Scan for the cell matching the given text and deliver its (X, Y) coordinate at center. 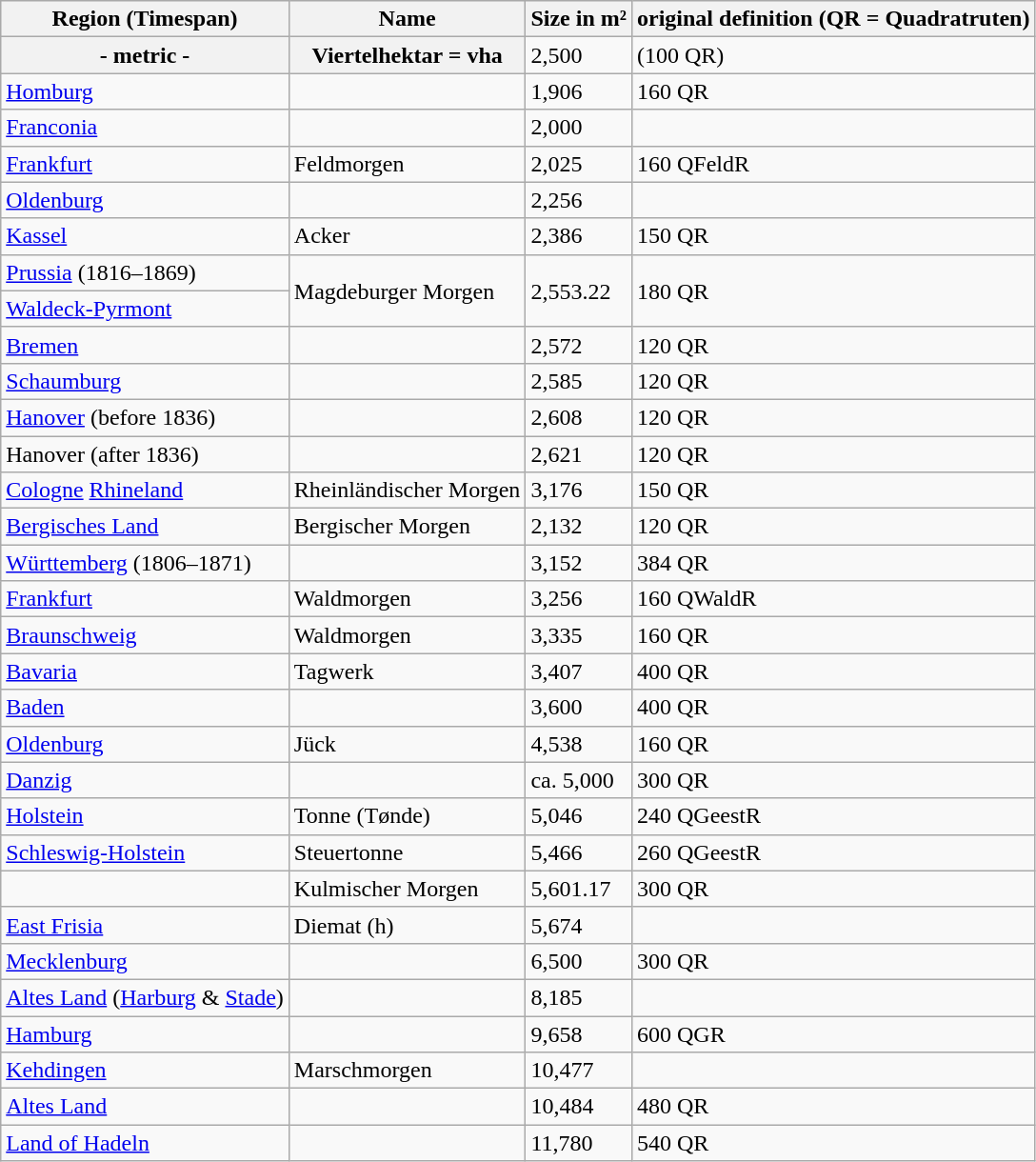
Steuertonne (408, 852)
3,176 (579, 491)
East Frisia (145, 925)
original definition (QR = Quadratruten) (832, 19)
Name (408, 19)
Prussia (1816–1869) (145, 272)
Region (Timespan) (145, 19)
Bremen (145, 345)
2,553.22 (579, 290)
Tagwerk (408, 671)
Kassel (145, 236)
Hamburg (145, 1033)
8,185 (579, 997)
3,407 (579, 671)
Feldmorgen (408, 164)
3,152 (579, 563)
Hanover (after 1836) (145, 454)
Hanover (before 1836) (145, 417)
10,484 (579, 1107)
240 QGeestR (832, 816)
Viertelhektar = vha (408, 55)
384 QR (832, 563)
2,500 (579, 55)
5,046 (579, 816)
480 QR (832, 1107)
2,000 (579, 128)
Altes Land (145, 1107)
Schleswig-Holstein (145, 852)
Bavaria (145, 671)
Cologne Rhineland (145, 491)
180 QR (832, 290)
Schaumburg (145, 381)
2,608 (579, 417)
4,538 (579, 744)
160 QWaldR (832, 599)
Acker (408, 236)
Bergisches Land (145, 527)
Rheinländischer Morgen (408, 491)
Land of Hadeln (145, 1143)
3,335 (579, 635)
1,906 (579, 91)
2,256 (579, 200)
Marschmorgen (408, 1071)
(100 QR) (832, 55)
5,674 (579, 925)
Mecklenburg (145, 961)
5,466 (579, 852)
600 QGR (832, 1033)
Holstein (145, 816)
Kulmischer Morgen (408, 889)
9,658 (579, 1033)
Braunschweig (145, 635)
Waldeck-Pyrmont (145, 309)
3,256 (579, 599)
2,621 (579, 454)
Baden (145, 708)
2,572 (579, 345)
Diemat (h) (408, 925)
2,025 (579, 164)
11,780 (579, 1143)
5,601.17 (579, 889)
- metric - (145, 55)
Jück (408, 744)
3,600 (579, 708)
160 QFeldR (832, 164)
Bergischer Morgen (408, 527)
Magdeburger Morgen (408, 290)
540 QR (832, 1143)
Württemberg (1806–1871) (145, 563)
Kehdingen (145, 1071)
2,132 (579, 527)
260 QGeestR (832, 852)
Homburg (145, 91)
10,477 (579, 1071)
ca. 5,000 (579, 780)
Altes Land (Harburg & Stade) (145, 997)
Franconia (145, 128)
2,585 (579, 381)
Size in m² (579, 19)
Danzig (145, 780)
Tonne (Tønde) (408, 816)
2,386 (579, 236)
6,500 (579, 961)
